Locate the cell with the specified text and output its [X, Y] center coordinate. 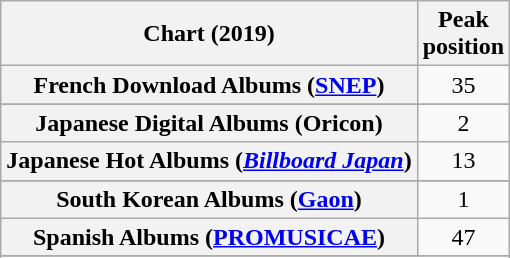
35 [463, 85]
13 [463, 161]
South Korean Albums (Gaon) [209, 199]
Peakposition [463, 34]
Spanish Albums (PROMUSICAE) [209, 237]
1 [463, 199]
Japanese Digital Albums (Oricon) [209, 123]
French Download Albums (SNEP) [209, 85]
2 [463, 123]
Chart (2019) [209, 34]
Japanese Hot Albums (Billboard Japan) [209, 161]
47 [463, 237]
